Find where the given text appears and provide that cell's center as (X, Y) coordinate. 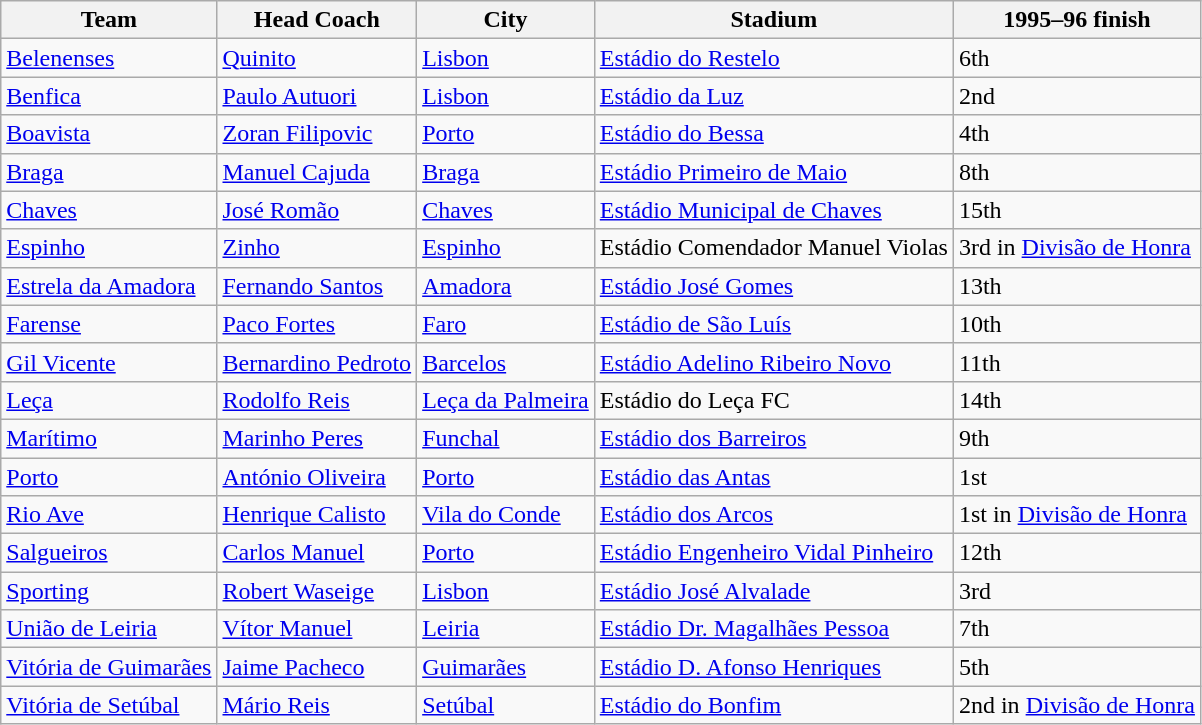
Bernardino Pedroto (317, 362)
Estádio das Antas (774, 477)
2nd in Divisão de Honra (1076, 705)
Salgueiros (109, 553)
1995–96 finish (1076, 20)
Estádio D. Afonso Henriques (774, 667)
9th (1076, 438)
8th (1076, 172)
4th (1076, 134)
Estádio da Luz (774, 96)
Estádio do Bessa (774, 134)
Zoran Filipovic (317, 134)
Quinito (317, 58)
Manuel Cajuda (317, 172)
15th (1076, 210)
Benfica (109, 96)
Paulo Autuori (317, 96)
Jaime Pacheco (317, 667)
Vitória de Setúbal (109, 705)
3rd (1076, 591)
Leça da Palmeira (506, 400)
Stadium (774, 20)
Rio Ave (109, 515)
1st in Divisão de Honra (1076, 515)
Barcelos (506, 362)
10th (1076, 324)
Belenenses (109, 58)
Estádio do Leça FC (774, 400)
Leça (109, 400)
Boavista (109, 134)
Estádio José Alvalade (774, 591)
3rd in Divisão de Honra (1076, 248)
Estádio de São Luís (774, 324)
Vítor Manuel (317, 629)
Guimarães (506, 667)
Gil Vicente (109, 362)
11th (1076, 362)
Funchal (506, 438)
Setúbal (506, 705)
Leiria (506, 629)
Estádio dos Barreiros (774, 438)
Sporting (109, 591)
Estádio Adelino Ribeiro Novo (774, 362)
Estádio Comendador Manuel Violas (774, 248)
Faro (506, 324)
António Oliveira (317, 477)
5th (1076, 667)
Paco Fortes (317, 324)
Marinho Peres (317, 438)
Head Coach (317, 20)
Henrique Calisto (317, 515)
Vila do Conde (506, 515)
Estádio Dr. Magalhães Pessoa (774, 629)
2nd (1076, 96)
Robert Waseige (317, 591)
Vitória de Guimarães (109, 667)
Estádio do Bonfim (774, 705)
Farense (109, 324)
Estádio Engenheiro Vidal Pinheiro (774, 553)
Estádio José Gomes (774, 286)
12th (1076, 553)
Team (109, 20)
Estrela da Amadora (109, 286)
Estádio dos Arcos (774, 515)
José Romão (317, 210)
City (506, 20)
Carlos Manuel (317, 553)
7th (1076, 629)
Rodolfo Reis (317, 400)
Estádio Primeiro de Maio (774, 172)
Estádio do Restelo (774, 58)
Zinho (317, 248)
Fernando Santos (317, 286)
Marítimo (109, 438)
6th (1076, 58)
Estádio Municipal de Chaves (774, 210)
União de Leiria (109, 629)
14th (1076, 400)
Amadora (506, 286)
Mário Reis (317, 705)
13th (1076, 286)
1st (1076, 477)
